Provide the [x, y] coordinate of the cell's center where the given text is located.  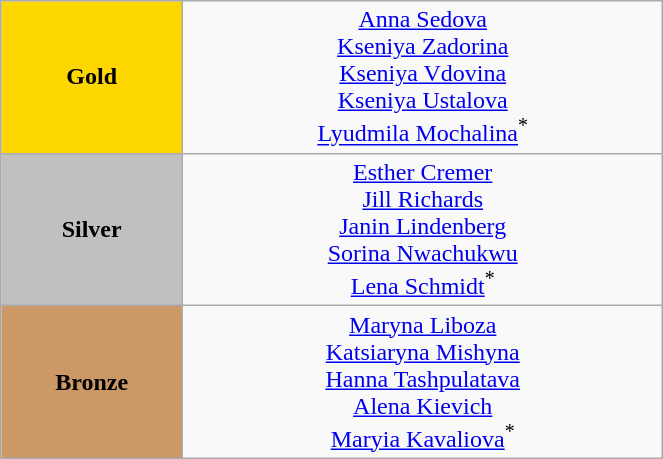
Silver [92, 230]
Maryna LibozaKatsiaryna MishynaHanna TashpulatavaAlena KievichMaryia Kavaliova* [423, 382]
Anna SedovaKseniya ZadorinaKseniya VdovinaKseniya UstalovaLyudmila Mochalina* [423, 78]
Gold [92, 78]
Bronze [92, 382]
Esther CremerJill RichardsJanin LindenbergSorina NwachukwuLena Schmidt* [423, 230]
